Detect which cell encompasses the target text, then output its (X, Y) center coordinate. 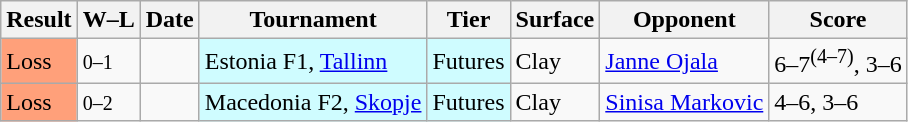
6–7(4–7), 3–6 (838, 62)
Tournament (313, 20)
Tier (468, 20)
Date (170, 20)
Sinisa Markovic (684, 102)
Surface (555, 20)
0–1 (108, 62)
Opponent (684, 20)
0–2 (108, 102)
4–6, 3–6 (838, 102)
Score (838, 20)
Janne Ojala (684, 62)
W–L (108, 20)
Macedonia F2, Skopje (313, 102)
Result (39, 20)
Estonia F1, Tallinn (313, 62)
